Output the (X, Y) coordinate of the center of the cell containing the given text.  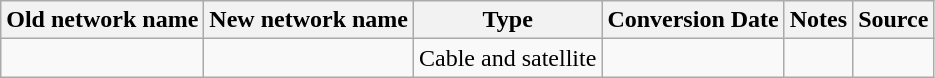
Source (894, 20)
New network name (309, 20)
Notes (818, 20)
Conversion Date (693, 20)
Old network name (102, 20)
Cable and satellite (508, 58)
Type (508, 20)
